Search for the cell housing the specified text and yield its [x, y] center coordinate. 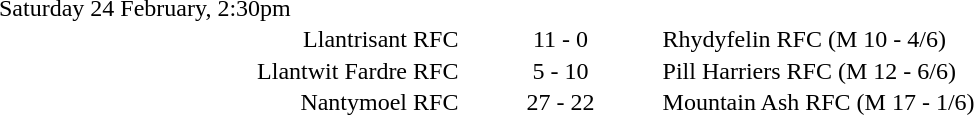
11 - 0 [560, 39]
5 - 10 [560, 71]
